Extract the [X, Y] coordinate from the center of the cell holding the provided text.  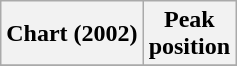
Chart (2002) [72, 34]
Peakposition [189, 34]
